Find where the given text appears and provide that cell's center as (X, Y) coordinate. 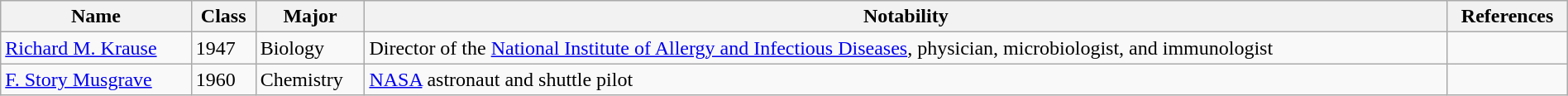
1960 (223, 79)
Notability (906, 17)
Name (96, 17)
1947 (223, 48)
Major (310, 17)
Chemistry (310, 79)
F. Story Musgrave (96, 79)
Richard M. Krause (96, 48)
Director of the National Institute of Allergy and Infectious Diseases, physician, microbiologist, and immunologist (906, 48)
Class (223, 17)
Biology (310, 48)
References (1507, 17)
NASA astronaut and shuttle pilot (906, 79)
